Determine the (x, y) coordinate at the center of the cell enclosing the given text.  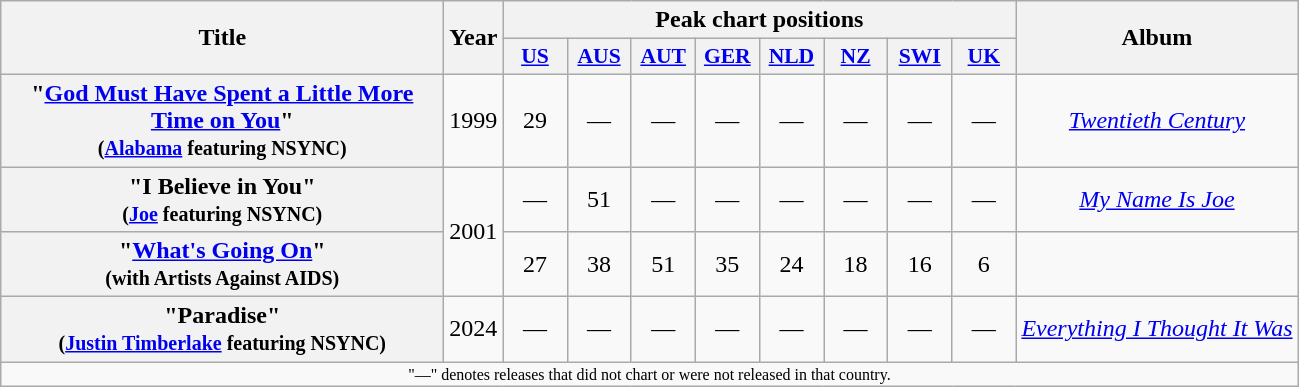
24 (791, 264)
UK (984, 57)
16 (920, 264)
Twentieth Century (1157, 120)
Everything I Thought It Was (1157, 330)
35 (727, 264)
"I Believe in You"(Joe featuring NSYNC) (222, 198)
"What's Going On"(with Artists Against AIDS) (222, 264)
2024 (474, 330)
NZ (856, 57)
Peak chart positions (760, 20)
1999 (474, 120)
38 (599, 264)
2001 (474, 231)
Title (222, 38)
AUS (599, 57)
My Name Is Joe (1157, 198)
NLD (791, 57)
AUT (663, 57)
Album (1157, 38)
Year (474, 38)
"Paradise"(Justin Timberlake featuring NSYNC) (222, 330)
27 (535, 264)
6 (984, 264)
GER (727, 57)
"—" denotes releases that did not chart or were not released in that country. (650, 374)
29 (535, 120)
18 (856, 264)
SWI (920, 57)
"God Must Have Spent a Little More Time on You"(Alabama featuring NSYNC) (222, 120)
US (535, 57)
